From the cell containing the given text, extract its center point as [X, Y] coordinate. 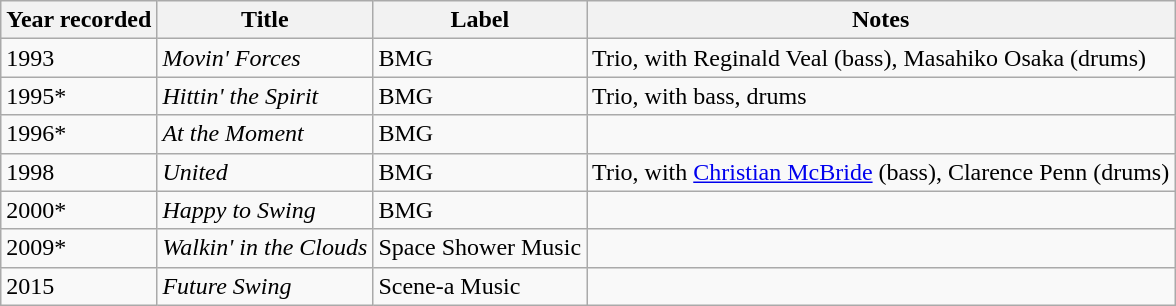
1993 [79, 58]
Hittin' the Spirit [265, 96]
Trio, with bass, drums [881, 96]
Walkin' in the Clouds [265, 248]
Trio, with Christian McBride (bass), Clarence Penn (drums) [881, 172]
2015 [79, 286]
Space Shower Music [480, 248]
Trio, with Reginald Veal (bass), Masahiko Osaka (drums) [881, 58]
Notes [881, 20]
Happy to Swing [265, 210]
Label [480, 20]
1998 [79, 172]
2000* [79, 210]
At the Moment [265, 134]
Movin' Forces [265, 58]
1995* [79, 96]
2009* [79, 248]
Title [265, 20]
Future Swing [265, 286]
United [265, 172]
1996* [79, 134]
Year recorded [79, 20]
Scene-a Music [480, 286]
